Detect which cell encompasses the target text, then output its (X, Y) center coordinate. 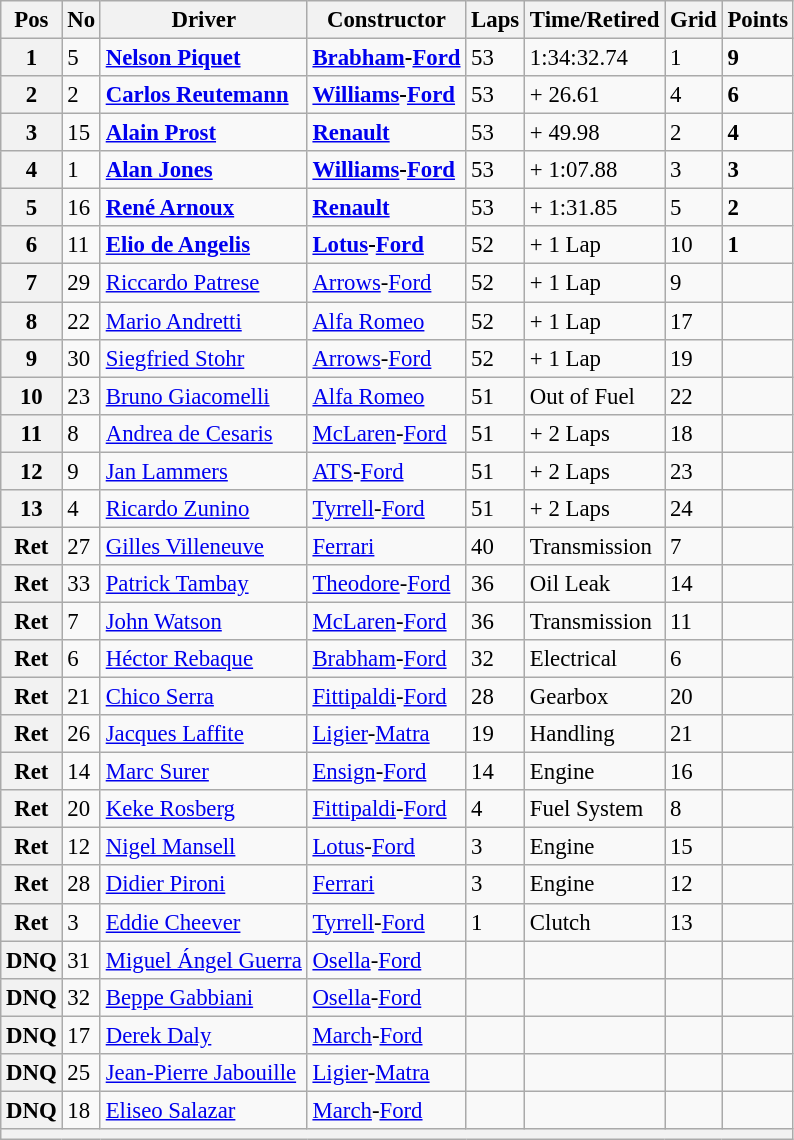
Eliseo Salazar (204, 1110)
Time/Retired (595, 20)
Driver (204, 20)
Mario Andretti (204, 321)
27 (81, 546)
Ensign-Ford (386, 772)
Bruno Giacomelli (204, 396)
Clutch (595, 922)
Handling (595, 734)
40 (496, 546)
Siegfried Stohr (204, 358)
Gilles Villeneuve (204, 546)
Points (758, 20)
Nelson Piquet (204, 58)
Oil Leak (595, 584)
Elio de Angelis (204, 245)
26 (81, 734)
33 (81, 584)
+ 1:07.88 (595, 170)
Alain Prost (204, 133)
24 (694, 509)
Jacques Laffite (204, 734)
Andrea de Cesaris (204, 433)
Nigel Mansell (204, 847)
Didier Pironi (204, 885)
Carlos Reutemann (204, 95)
Eddie Cheever (204, 922)
Alan Jones (204, 170)
Miguel Ángel Guerra (204, 960)
Grid (694, 20)
Derek Daly (204, 1035)
Ricardo Zunino (204, 509)
René Arnoux (204, 208)
Constructor (386, 20)
Fuel System (595, 809)
29 (81, 283)
25 (81, 1073)
Electrical (595, 659)
Marc Surer (204, 772)
Gearbox (595, 697)
Patrick Tambay (204, 584)
1:34:32.74 (595, 58)
Pos (32, 20)
Héctor Rebaque (204, 659)
+ 1:31.85 (595, 208)
30 (81, 358)
Laps (496, 20)
Jan Lammers (204, 471)
John Watson (204, 621)
ATS-Ford (386, 471)
Chico Serra (204, 697)
Out of Fuel (595, 396)
Theodore-Ford (386, 584)
Riccardo Patrese (204, 283)
+ 26.61 (595, 95)
+ 49.98 (595, 133)
Keke Rosberg (204, 809)
31 (81, 960)
Jean-Pierre Jabouille (204, 1073)
No (81, 20)
Beppe Gabbiani (204, 997)
